Determine the [x, y] coordinate at the center of the cell enclosing the given text.  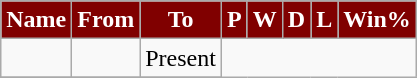
P [234, 20]
From [106, 20]
To [181, 20]
Present [181, 58]
L [324, 20]
D [296, 20]
W [264, 20]
Name [36, 20]
Win% [378, 20]
